Scan for the cell matching the given text and deliver its (X, Y) coordinate at center. 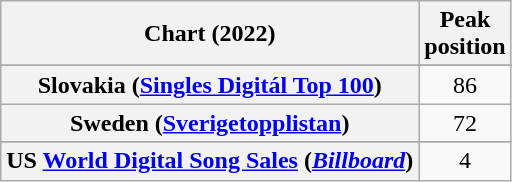
4 (465, 161)
Peakposition (465, 34)
US World Digital Song Sales (Billboard) (210, 161)
Slovakia (Singles Digitál Top 100) (210, 85)
86 (465, 85)
72 (465, 123)
Sweden (Sverigetopplistan) (210, 123)
Chart (2022) (210, 34)
